Find where the given text appears and provide that cell's center as [X, Y] coordinate. 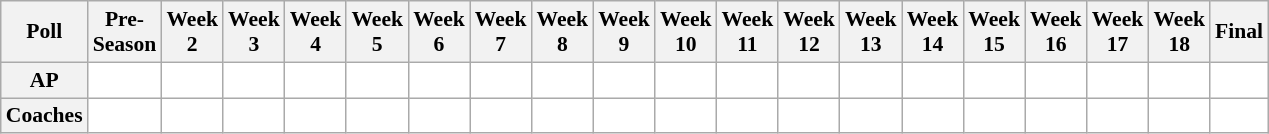
Week5 [377, 32]
Week14 [933, 32]
Week3 [254, 32]
Coaches [44, 116]
Week8 [562, 32]
Final [1239, 32]
Pre-Season [125, 32]
Week7 [501, 32]
Week9 [624, 32]
Week18 [1179, 32]
Week2 [192, 32]
Week4 [316, 32]
Week13 [871, 32]
Week12 [809, 32]
AP [44, 80]
Week15 [994, 32]
Week11 [748, 32]
Poll [44, 32]
Week16 [1056, 32]
Week17 [1118, 32]
Week10 [686, 32]
Week6 [439, 32]
